Provide the [X, Y] coordinate of the cell's center where the given text is located.  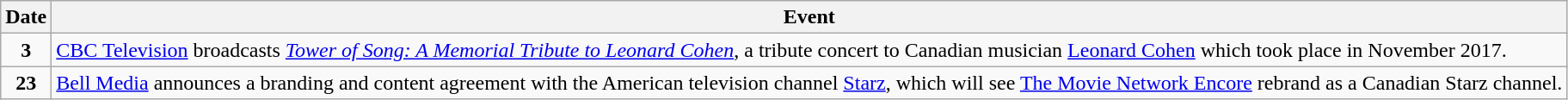
Date [26, 17]
23 [26, 83]
3 [26, 50]
Event [809, 17]
